Identify which cell holds the provided text, then report its [x, y] central coordinate. 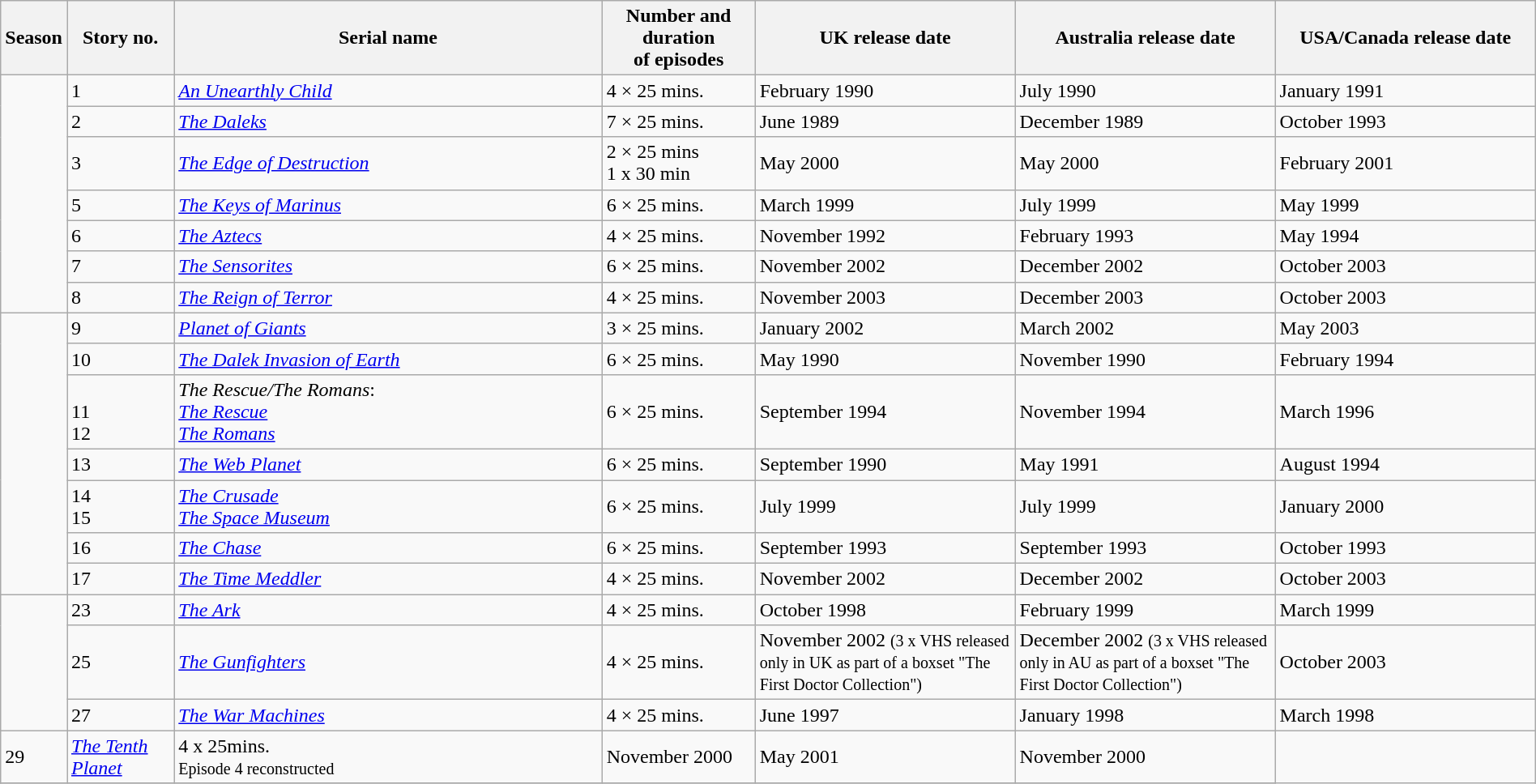
The Daleks [388, 121]
5 [120, 205]
7 × 25 mins. [679, 121]
December 1989 [1146, 121]
December 2003 [1146, 297]
10 [120, 359]
November 2002 (3 x VHS released only in UK as part of a boxset "The First Doctor Collection") [885, 663]
May 1999 [1405, 205]
13 [120, 464]
1112 [120, 411]
The Gunfighters [388, 663]
The Web Planet [388, 464]
March 2002 [1146, 328]
9 [120, 328]
UK release date [885, 38]
May 1990 [885, 359]
June 1989 [885, 121]
2 × 25 mins1 x 30 min [679, 164]
February 2001 [1405, 164]
The Rescue/The Romans:The RescueThe Romans [388, 411]
The Time Meddler [388, 579]
October 1998 [885, 610]
3 [120, 164]
The War Machines [388, 715]
The Edge of Destruction [388, 164]
The Aztecs [388, 236]
27 [120, 715]
The Keys of Marinus [388, 205]
The Sensorites [388, 266]
February 1994 [1405, 359]
Season [34, 38]
November 1994 [1146, 411]
November 1992 [885, 236]
Story no. [120, 38]
September 1994 [885, 411]
16 [120, 548]
29 [34, 756]
1 [120, 91]
March 1996 [1405, 411]
February 1990 [885, 91]
January 1998 [1146, 715]
May 2003 [1405, 328]
USA/Canada release date [1405, 38]
The Ark [388, 610]
17 [120, 579]
1415 [120, 505]
January 2000 [1405, 505]
25 [120, 663]
November 1990 [1146, 359]
8 [120, 297]
July 1990 [1146, 91]
February 1999 [1146, 610]
Australia release date [1146, 38]
February 1993 [1146, 236]
The CrusadeThe Space Museum [388, 505]
The Dalek Invasion of Earth [388, 359]
May 1994 [1405, 236]
Number and durationof episodes [679, 38]
4 x 25mins.Episode 4 reconstructed [388, 756]
The Reign of Terror [388, 297]
September 1990 [885, 464]
January 1991 [1405, 91]
Planet of Giants [388, 328]
December 2002 (3 x VHS released only in AU as part of a boxset "The First Doctor Collection") [1146, 663]
6 [120, 236]
7 [120, 266]
Serial name [388, 38]
2 [120, 121]
The Chase [388, 548]
An Unearthly Child [388, 91]
June 1997 [885, 715]
The Tenth Planet [120, 756]
November 2003 [885, 297]
23 [120, 610]
3 × 25 mins. [679, 328]
August 1994 [1405, 464]
May 2001 [885, 756]
May 1991 [1146, 464]
March 1998 [1405, 715]
January 2002 [885, 328]
